Return [X, Y] of the center of cell containing provided text 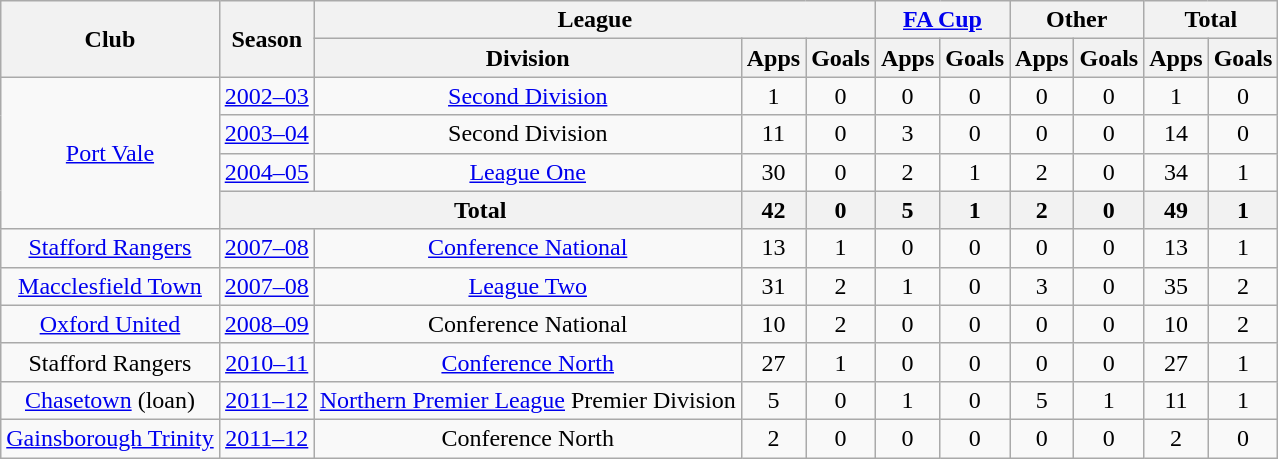
Season [266, 39]
Oxford United [110, 324]
League One [528, 172]
Chasetown (loan) [110, 400]
Club [110, 39]
League [594, 20]
Other [1077, 20]
14 [1176, 134]
35 [1176, 286]
Macclesfield Town [110, 286]
Port Vale [110, 153]
League Two [528, 286]
49 [1176, 210]
2003–04 [266, 134]
Northern Premier League Premier Division [528, 400]
FA Cup [942, 20]
Division [528, 58]
2008–09 [266, 324]
2002–03 [266, 96]
34 [1176, 172]
31 [773, 286]
42 [773, 210]
Gainsborough Trinity [110, 438]
2004–05 [266, 172]
30 [773, 172]
2010–11 [266, 362]
